Scan for the cell matching the given text and deliver its (x, y) coordinate at center. 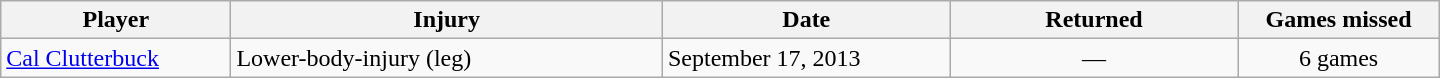
Lower-body-injury (leg) (447, 58)
September 17, 2013 (806, 58)
Returned (1094, 20)
Date (806, 20)
Games missed (1338, 20)
— (1094, 58)
Player (116, 20)
6 games (1338, 58)
Cal Clutterbuck (116, 58)
Injury (447, 20)
